Capture the cell that displays the provided text and extract its (X, Y) central coordinate. 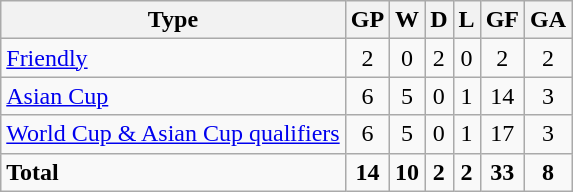
D (439, 20)
Total (173, 172)
Type (173, 20)
Friendly (173, 58)
8 (548, 172)
33 (502, 172)
World Cup & Asian Cup qualifiers (173, 134)
GA (548, 20)
L (466, 20)
GP (367, 20)
W (408, 20)
10 (408, 172)
Asian Cup (173, 96)
GF (502, 20)
17 (502, 134)
